Extract the (X, Y) coordinate from the center of the cell holding the provided text.  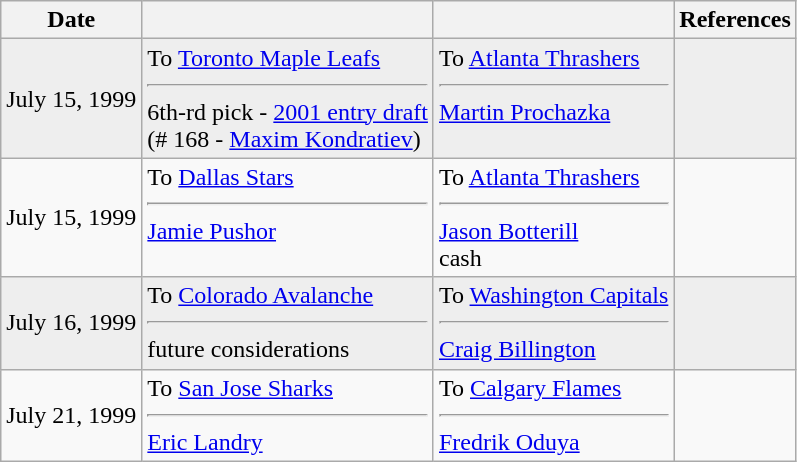
July 16, 1999 (72, 323)
To Washington CapitalsCraig Billington (553, 323)
Date (72, 20)
References (736, 20)
To Colorado Avalanchefuture considerations (288, 323)
To Calgary FlamesFredrik Oduya (553, 415)
July 21, 1999 (72, 415)
To Toronto Maple Leafs6th-rd pick - 2001 entry draft(# 168 - Maxim Kondratiev) (288, 98)
To Atlanta ThrashersJason Botterillcash (553, 218)
To Dallas StarsJamie Pushor (288, 218)
To San Jose SharksEric Landry (288, 415)
To Atlanta ThrashersMartin Prochazka (553, 98)
